Return the (X, Y) coordinate for the center point of the cell that contains the specified text.  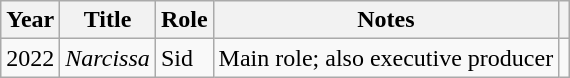
Main role; also executive producer (386, 58)
Year (30, 20)
Role (184, 20)
Sid (184, 58)
2022 (30, 58)
Notes (386, 20)
Title (108, 20)
Narcissa (108, 58)
